From the cell containing the given text, extract its center point as [x, y] coordinate. 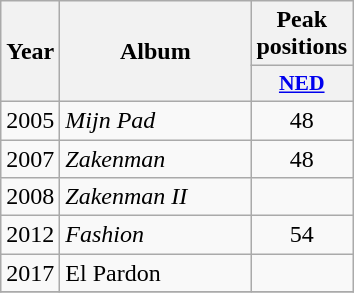
Zakenman [156, 159]
2008 [30, 197]
Peak positions [302, 34]
Album [156, 52]
Zakenman II [156, 197]
Year [30, 52]
NED [302, 84]
2012 [30, 235]
54 [302, 235]
El Pardon [156, 273]
Mijn Pad [156, 120]
2017 [30, 273]
2005 [30, 120]
2007 [30, 159]
Fashion [156, 235]
